Identify which cell holds the provided text, then report its [X, Y] central coordinate. 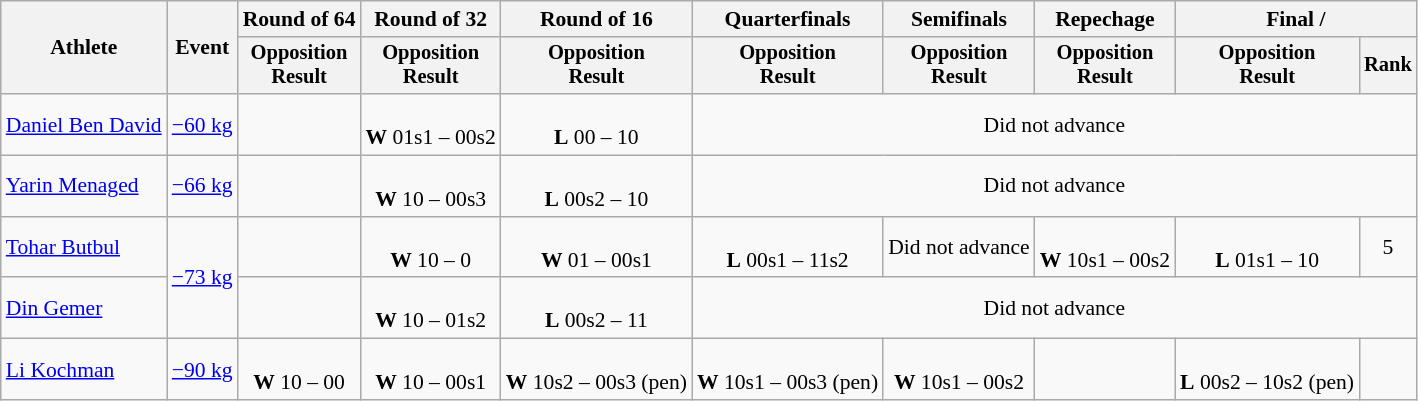
−60 kg [202, 124]
5 [1388, 248]
W 10 – 0 [430, 248]
L 01s1 – 10 [1267, 248]
Tohar Butbul [84, 248]
W 10 – 01s2 [430, 308]
Quarterfinals [788, 19]
W 10 – 00 [300, 370]
Event [202, 48]
Li Kochman [84, 370]
L 00s2 – 10s2 (pen) [1267, 370]
Athlete [84, 48]
W 10 – 00s3 [430, 186]
Round of 32 [430, 19]
W 10 – 00s1 [430, 370]
Round of 64 [300, 19]
W 01s1 – 00s2 [430, 124]
W 01 – 00s1 [596, 248]
Daniel Ben David [84, 124]
Round of 16 [596, 19]
Yarin Menaged [84, 186]
Final / [1296, 19]
L 00s1 – 11s2 [788, 248]
L 00 – 10 [596, 124]
Din Gemer [84, 308]
−66 kg [202, 186]
W 10s1 – 00s3 (pen) [788, 370]
L 00s2 – 11 [596, 308]
Semifinals [959, 19]
−73 kg [202, 278]
Repechage [1105, 19]
L 00s2 – 10 [596, 186]
Rank [1388, 66]
W 10s2 – 00s3 (pen) [596, 370]
−90 kg [202, 370]
